Scan for the cell matching the given text and deliver its [x, y] coordinate at center. 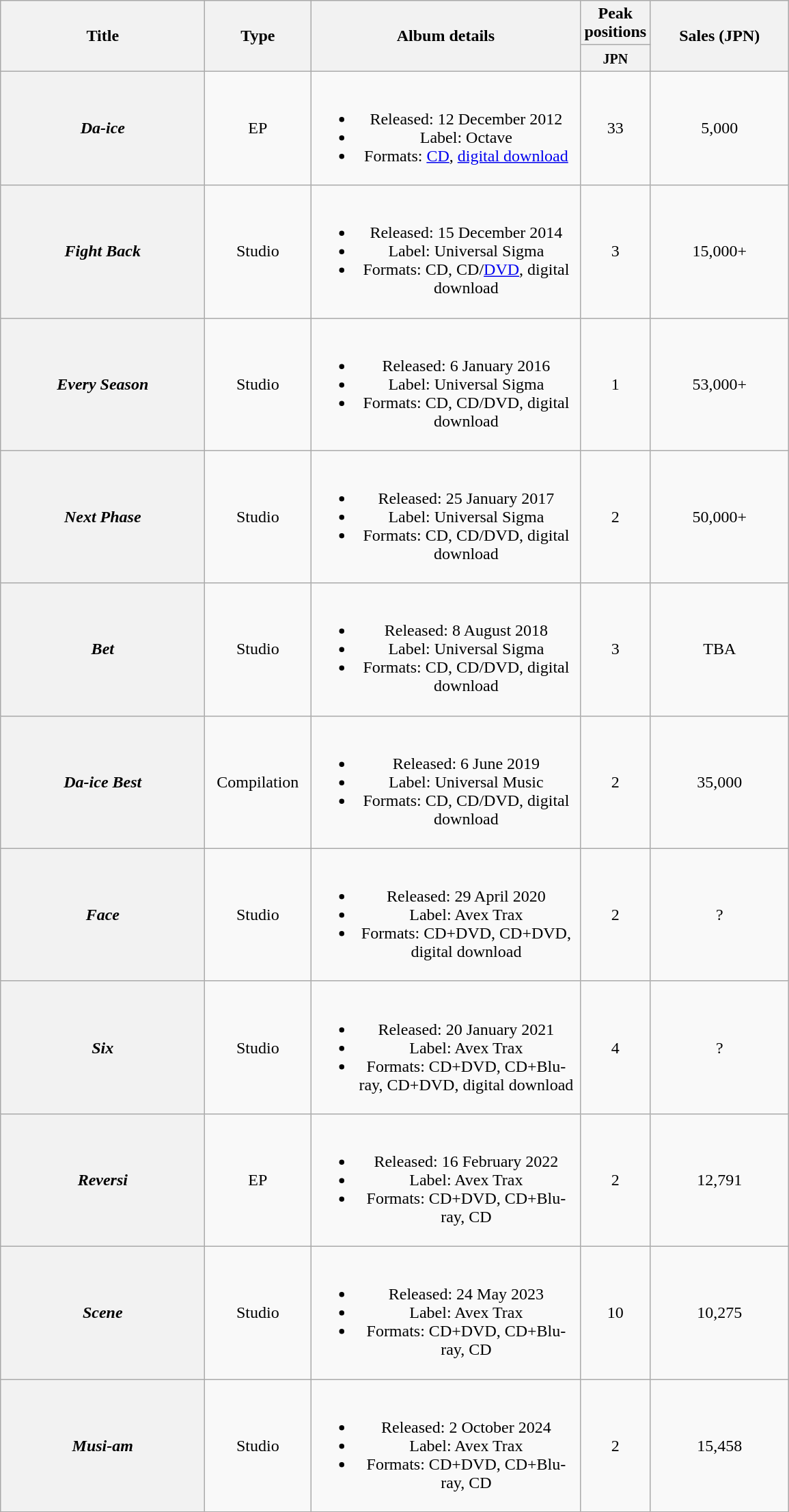
Released: 6 January 2016 Label: Universal SigmaFormats: CD, CD/DVD, digital download [445, 384]
Released: 2 October 2024 Label: Avex TraxFormats: CD+DVD, CD+Blu-ray, CD [445, 1446]
50,000+ [720, 517]
Released: 20 January 2021 Label: Avex TraxFormats: CD+DVD, CD+Blu-ray, CD+DVD, digital download [445, 1047]
1 [615, 384]
Reversi [102, 1180]
Scene [102, 1312]
Album details [445, 36]
4 [615, 1047]
53,000+ [720, 384]
15,000+ [720, 252]
15,458 [720, 1446]
Compilation [258, 782]
5,000 [720, 129]
Bet [102, 649]
Released: 8 August 2018 Label: Universal SigmaFormats: CD, CD/DVD, digital download [445, 649]
Da-ice [102, 129]
Type [258, 36]
Face [102, 915]
Released: 16 February 2022 Label: Avex TraxFormats: CD+DVD, CD+Blu-ray, CD [445, 1180]
Released: 12 December 2012 Label: OctaveFormats: CD, digital download [445, 129]
Every Season [102, 384]
Released: 25 January 2017 Label: Universal SigmaFormats: CD, CD/DVD, digital download [445, 517]
Released: 15 December 2014 Label: Universal SigmaFormats: CD, CD/DVD, digital download [445, 252]
10,275 [720, 1312]
TBA [720, 649]
Title [102, 36]
Released: 6 June 2019 Label: Universal MusicFormats: CD, CD/DVD, digital download [445, 782]
35,000 [720, 782]
Six [102, 1047]
Sales (JPN) [720, 36]
Musi-am [102, 1446]
JPN [615, 58]
Released: 29 April 2020 Label: Avex TraxFormats: CD+DVD, CD+DVD, digital download [445, 915]
Peak positions [615, 23]
Released: 24 May 2023 Label: Avex TraxFormats: CD+DVD, CD+Blu-ray, CD [445, 1312]
Da-ice Best [102, 782]
Fight Back [102, 252]
Next Phase [102, 517]
33 [615, 129]
10 [615, 1312]
12,791 [720, 1180]
